Capture the cell that displays the provided text and extract its (X, Y) central coordinate. 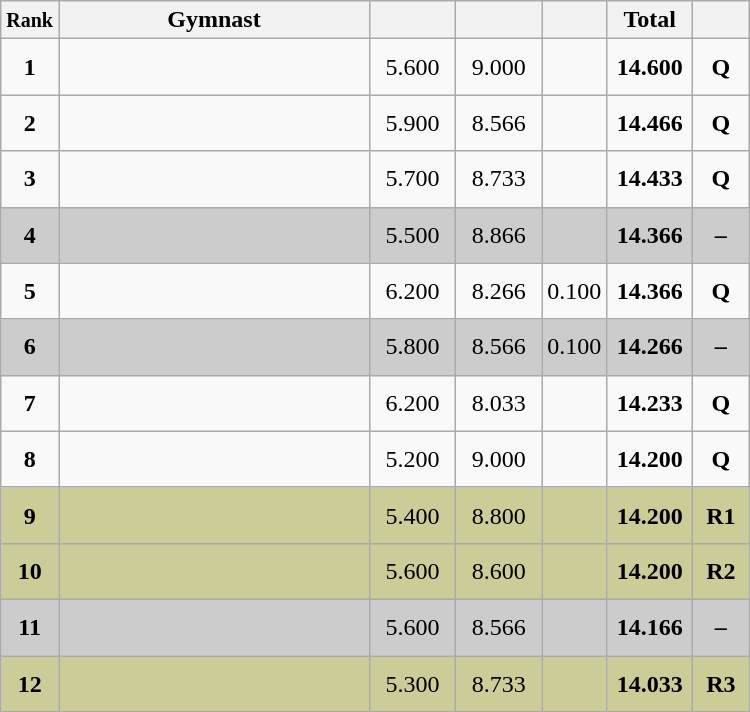
12 (30, 684)
5.800 (413, 347)
6 (30, 347)
Total (650, 20)
Gymnast (214, 20)
5.200 (413, 459)
5.300 (413, 684)
Rank (30, 20)
5.500 (413, 235)
1 (30, 67)
5.400 (413, 515)
14.033 (650, 684)
11 (30, 627)
14.233 (650, 403)
R2 (721, 571)
9 (30, 515)
3 (30, 179)
14.433 (650, 179)
8.866 (499, 235)
R1 (721, 515)
10 (30, 571)
7 (30, 403)
14.466 (650, 123)
8 (30, 459)
8.600 (499, 571)
14.600 (650, 67)
8.266 (499, 291)
5 (30, 291)
14.166 (650, 627)
R3 (721, 684)
14.266 (650, 347)
5.900 (413, 123)
8.033 (499, 403)
8.800 (499, 515)
4 (30, 235)
5.700 (413, 179)
2 (30, 123)
